Locate the cell with the specified text and output its (X, Y) center coordinate. 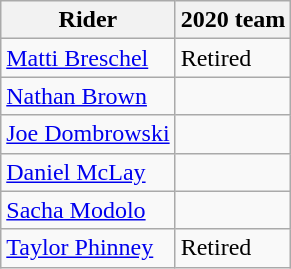
Matti Breschel (88, 58)
Joe Dombrowski (88, 134)
Taylor Phinney (88, 248)
Nathan Brown (88, 96)
Daniel McLay (88, 172)
Sacha Modolo (88, 210)
Rider (88, 20)
2020 team (233, 20)
